Locate the cell with the specified text and output its [X, Y] center coordinate. 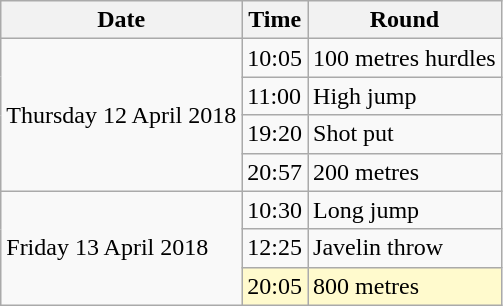
20:57 [275, 172]
12:25 [275, 248]
Javelin throw [405, 248]
20:05 [275, 286]
Long jump [405, 210]
800 metres [405, 286]
Round [405, 20]
Time [275, 20]
19:20 [275, 134]
10:30 [275, 210]
11:00 [275, 96]
Date [122, 20]
High jump [405, 96]
Shot put [405, 134]
Thursday 12 April 2018 [122, 115]
Friday 13 April 2018 [122, 248]
100 metres hurdles [405, 58]
200 metres [405, 172]
10:05 [275, 58]
